Scan for the cell matching the given text and deliver its [x, y] coordinate at center. 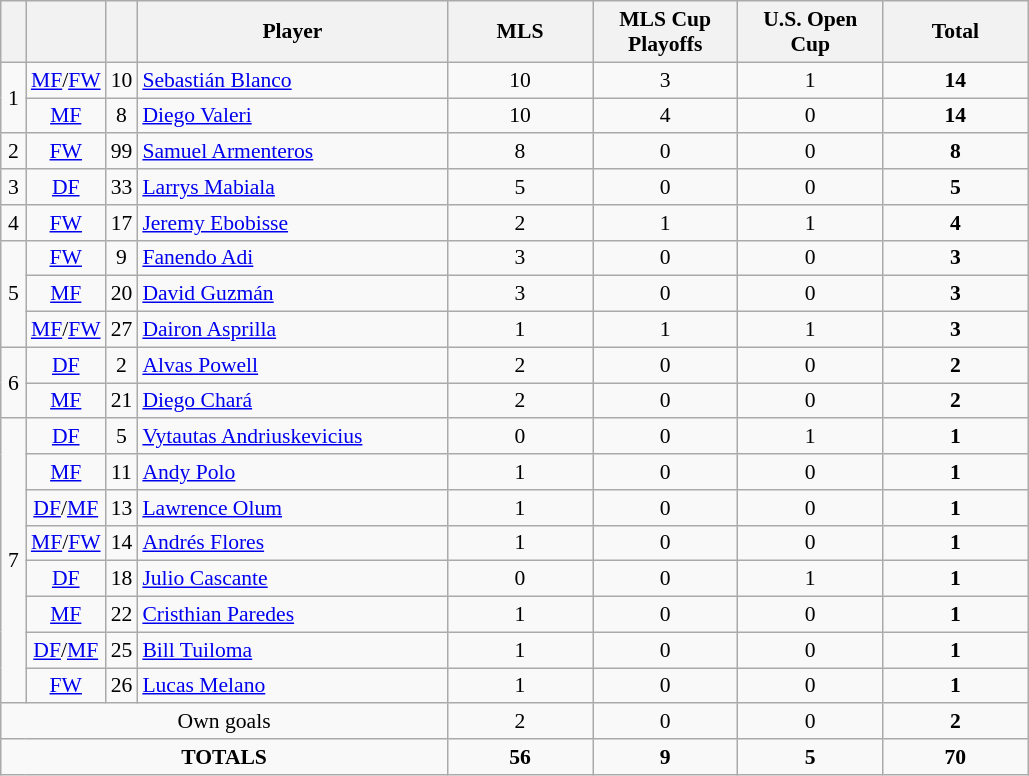
7 [14, 562]
Total [956, 32]
Bill Tuiloma [292, 650]
13 [122, 508]
11 [122, 472]
99 [122, 152]
Jeremy Ebobisse [292, 223]
Andrés Flores [292, 543]
Vytautas Andriuskevicius [292, 437]
MLS Cup Playoffs [666, 32]
27 [122, 330]
22 [122, 615]
Sebastián Blanco [292, 80]
Diego Valeri [292, 116]
Dairon Asprilla [292, 330]
17 [122, 223]
56 [520, 757]
18 [122, 579]
U.S. Open Cup [810, 32]
Samuel Armenteros [292, 152]
Own goals [224, 722]
Lucas Melano [292, 686]
Cristhian Paredes [292, 615]
TOTALS [224, 757]
33 [122, 187]
20 [122, 294]
Andy Polo [292, 472]
26 [122, 686]
Diego Chará [292, 401]
25 [122, 650]
MLS [520, 32]
6 [14, 382]
Alvas Powell [292, 365]
21 [122, 401]
Player [292, 32]
Lawrence Olum [292, 508]
Julio Cascante [292, 579]
70 [956, 757]
David Guzmán [292, 294]
Larrys Mabiala [292, 187]
Fanendo Adi [292, 258]
